For the text-containing cell, return its midpoint in (X, Y) coordinate format. 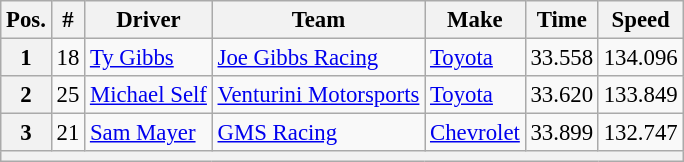
GMS Racing (318, 133)
33.899 (562, 133)
134.096 (640, 58)
Ty Gibbs (149, 58)
Driver (149, 20)
1 (26, 58)
Time (562, 20)
3 (26, 133)
133.849 (640, 95)
132.747 (640, 133)
18 (68, 58)
Venturini Motorsports (318, 95)
33.620 (562, 95)
Pos. (26, 20)
Make (475, 20)
2 (26, 95)
Team (318, 20)
Sam Mayer (149, 133)
Speed (640, 20)
Joe Gibbs Racing (318, 58)
Chevrolet (475, 133)
Michael Self (149, 95)
25 (68, 95)
# (68, 20)
21 (68, 133)
33.558 (562, 58)
